From the cell containing the given text, extract its center point as [x, y] coordinate. 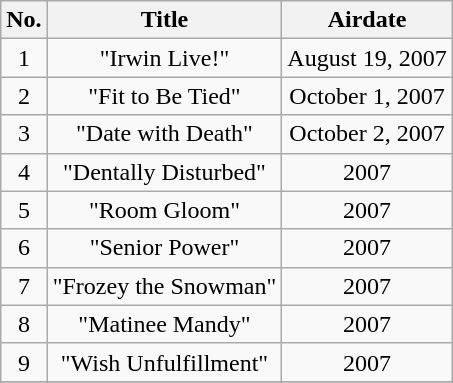
"Room Gloom" [164, 210]
August 19, 2007 [367, 58]
"Irwin Live!" [164, 58]
8 [24, 324]
October 1, 2007 [367, 96]
3 [24, 134]
"Matinee Mandy" [164, 324]
Title [164, 20]
7 [24, 286]
4 [24, 172]
"Frozey the Snowman" [164, 286]
2 [24, 96]
"Fit to Be Tied" [164, 96]
5 [24, 210]
6 [24, 248]
"Wish Unfulfillment" [164, 362]
"Senior Power" [164, 248]
9 [24, 362]
1 [24, 58]
No. [24, 20]
October 2, 2007 [367, 134]
Airdate [367, 20]
"Date with Death" [164, 134]
"Dentally Disturbed" [164, 172]
